Search for the cell housing the specified text and yield its (X, Y) center coordinate. 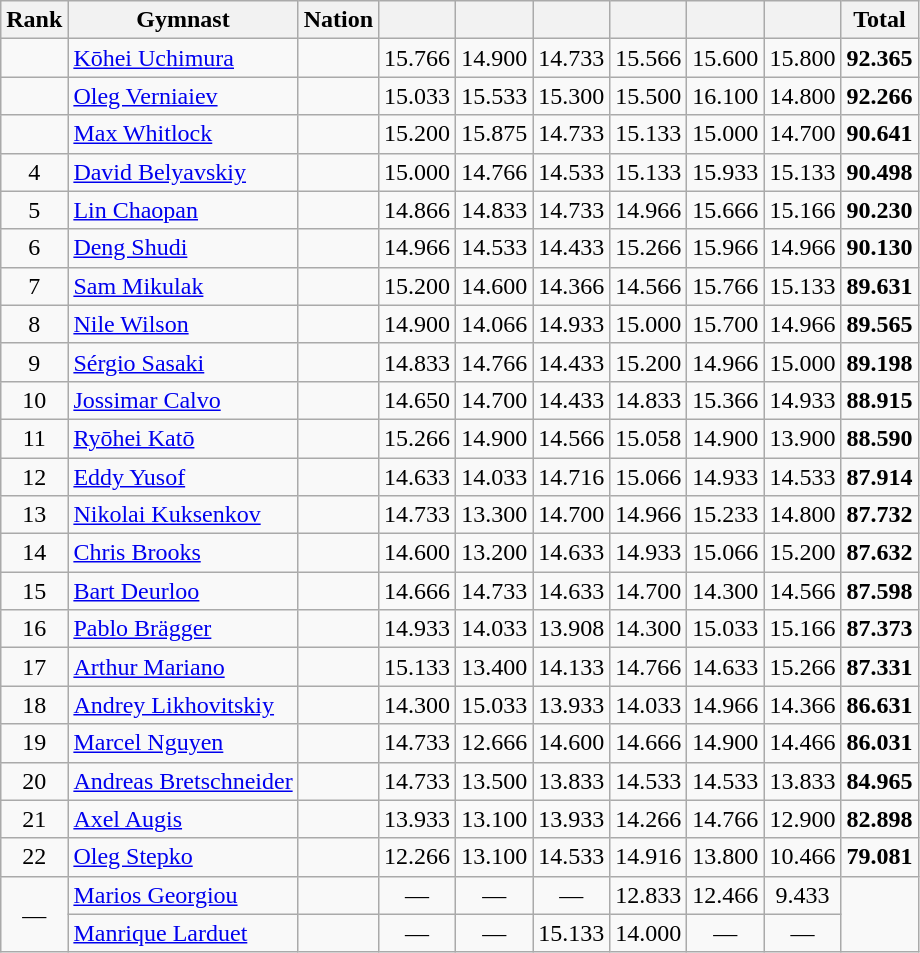
20 (34, 781)
12.833 (648, 895)
5 (34, 210)
Rank (34, 20)
15 (34, 591)
86.031 (880, 743)
10.466 (802, 857)
Marios Georgiou (183, 895)
Andrey Likhovitskiy (183, 705)
12 (34, 477)
Arthur Mariano (183, 667)
13.300 (494, 515)
14.000 (648, 933)
79.081 (880, 857)
87.632 (880, 553)
14.866 (418, 210)
15.933 (726, 172)
Oleg Stepko (183, 857)
Pablo Brägger (183, 629)
Eddy Yusof (183, 477)
14.466 (802, 743)
15.875 (494, 134)
16 (34, 629)
Kōhei Uchimura (183, 58)
90.641 (880, 134)
15.233 (726, 515)
87.598 (880, 591)
15.566 (648, 58)
82.898 (880, 819)
84.965 (880, 781)
Bart Deurloo (183, 591)
15.700 (726, 324)
15.666 (726, 210)
92.365 (880, 58)
13.908 (572, 629)
Max Whitlock (183, 134)
Manrique Larduet (183, 933)
87.914 (880, 477)
Nikolai Kuksenkov (183, 515)
Total (880, 20)
14 (34, 553)
14.650 (418, 400)
11 (34, 438)
15.366 (726, 400)
15.966 (726, 248)
13.400 (494, 667)
David Belyavskiy (183, 172)
Sérgio Sasaki (183, 362)
14.266 (648, 819)
18 (34, 705)
87.331 (880, 667)
12.466 (726, 895)
15.533 (494, 96)
88.915 (880, 400)
16.100 (726, 96)
17 (34, 667)
14.716 (572, 477)
13.500 (494, 781)
12.666 (494, 743)
90.498 (880, 172)
89.198 (880, 362)
90.130 (880, 248)
13.200 (494, 553)
15.600 (726, 58)
22 (34, 857)
13.800 (726, 857)
Lin Chaopan (183, 210)
89.631 (880, 286)
Andreas Bretschneider (183, 781)
15.058 (648, 438)
15.300 (572, 96)
Chris Brooks (183, 553)
Sam Mikulak (183, 286)
Nile Wilson (183, 324)
87.373 (880, 629)
13 (34, 515)
9.433 (802, 895)
Jossimar Calvo (183, 400)
Gymnast (183, 20)
8 (34, 324)
Deng Shudi (183, 248)
6 (34, 248)
14.133 (572, 667)
13.900 (802, 438)
Marcel Nguyen (183, 743)
10 (34, 400)
Axel Augis (183, 819)
7 (34, 286)
4 (34, 172)
9 (34, 362)
15.800 (802, 58)
Oleg Verniaiev (183, 96)
19 (34, 743)
21 (34, 819)
14.066 (494, 324)
90.230 (880, 210)
Ryōhei Katō (183, 438)
15.500 (648, 96)
Nation (338, 20)
12.900 (802, 819)
89.565 (880, 324)
12.266 (418, 857)
87.732 (880, 515)
86.631 (880, 705)
88.590 (880, 438)
14.916 (648, 857)
92.266 (880, 96)
